Capture the cell that displays the provided text and extract its (X, Y) central coordinate. 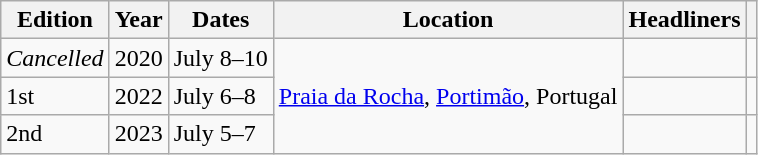
Dates (220, 20)
Cancelled (55, 58)
2022 (138, 96)
2023 (138, 134)
Edition (55, 20)
Headliners (684, 20)
2020 (138, 58)
2nd (55, 134)
Year (138, 20)
July 8–10 (220, 58)
July 5–7 (220, 134)
1st (55, 96)
Location (448, 20)
Praia da Rocha, Portimão, Portugal (448, 96)
July 6–8 (220, 96)
